For the text-containing cell, return its midpoint in [x, y] coordinate format. 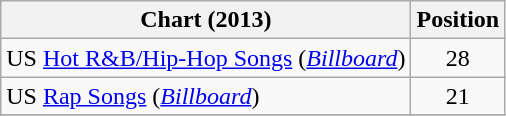
US Hot R&B/Hip-Hop Songs (Billboard) [206, 58]
Position [458, 20]
28 [458, 58]
Chart (2013) [206, 20]
21 [458, 96]
US Rap Songs (Billboard) [206, 96]
